Detect which cell encompasses the target text, then output its (x, y) center coordinate. 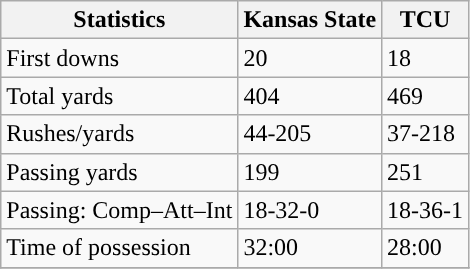
20 (310, 58)
Passing: Comp–Att–Int (120, 210)
37-218 (426, 134)
18-36-1 (426, 210)
Statistics (120, 20)
28:00 (426, 248)
First downs (120, 58)
404 (310, 96)
469 (426, 96)
Kansas State (310, 20)
199 (310, 172)
Time of possession (120, 248)
32:00 (310, 248)
18-32-0 (310, 210)
Passing yards (120, 172)
18 (426, 58)
Total yards (120, 96)
TCU (426, 20)
Rushes/yards (120, 134)
251 (426, 172)
44-205 (310, 134)
